Search for the cell housing the specified text and yield its [x, y] center coordinate. 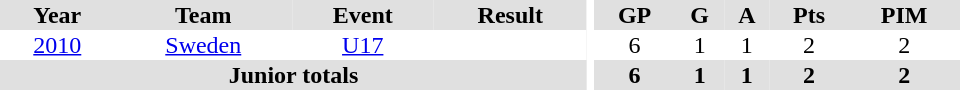
Junior totals [294, 75]
Pts [810, 15]
GP [635, 15]
2010 [58, 45]
Event [363, 15]
A [747, 15]
G [700, 15]
U17 [363, 45]
Year [58, 15]
Result [511, 15]
Sweden [204, 45]
Team [204, 15]
PIM [904, 15]
